Find where the given text appears and provide that cell's center as (X, Y) coordinate. 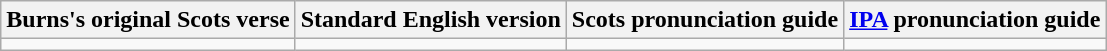
IPA pronunciation guide (975, 20)
Standard English version (430, 20)
Burns's original Scots verse (148, 20)
Scots pronunciation guide (704, 20)
